Search for the cell housing the specified text and yield its [x, y] center coordinate. 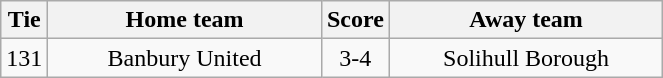
Score [355, 20]
Tie [24, 20]
131 [24, 58]
Away team [526, 20]
Banbury United [185, 58]
Home team [185, 20]
Solihull Borough [526, 58]
3-4 [355, 58]
